Determine the (x, y) coordinate at the center of the cell enclosing the given text.  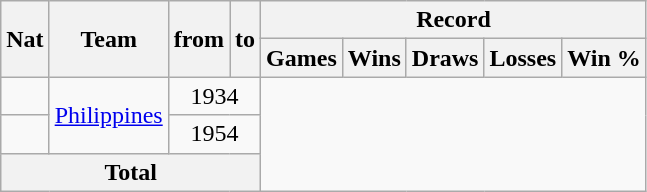
Philippines (108, 115)
Wins (374, 58)
Losses (523, 58)
Games (302, 58)
Record (454, 20)
Draws (445, 58)
Nat (25, 39)
Win % (604, 58)
Total (131, 172)
1954 (214, 134)
from (198, 39)
1934 (214, 96)
to (246, 39)
Team (108, 39)
